Output the [X, Y] coordinate of the center of the cell containing the given text.  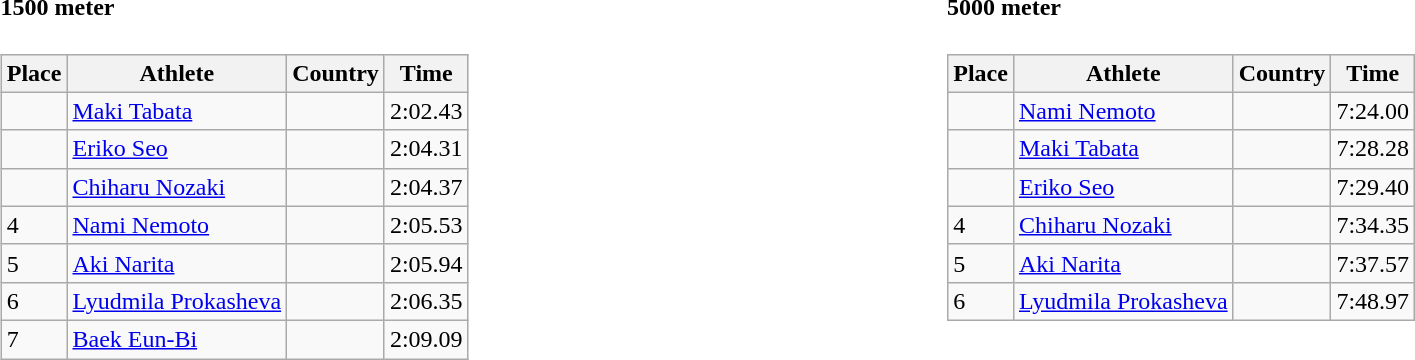
2:06.35 [426, 301]
7 [34, 339]
2:04.37 [426, 187]
7:48.97 [1373, 301]
Baek Eun-Bi [177, 339]
7:28.28 [1373, 149]
2:04.31 [426, 149]
2:05.53 [426, 225]
7:24.00 [1373, 111]
2:09.09 [426, 339]
7:34.35 [1373, 225]
2:02.43 [426, 111]
2:05.94 [426, 263]
7:37.57 [1373, 263]
7:29.40 [1373, 187]
